Extract the (X, Y) coordinate from the center of the cell holding the provided text.  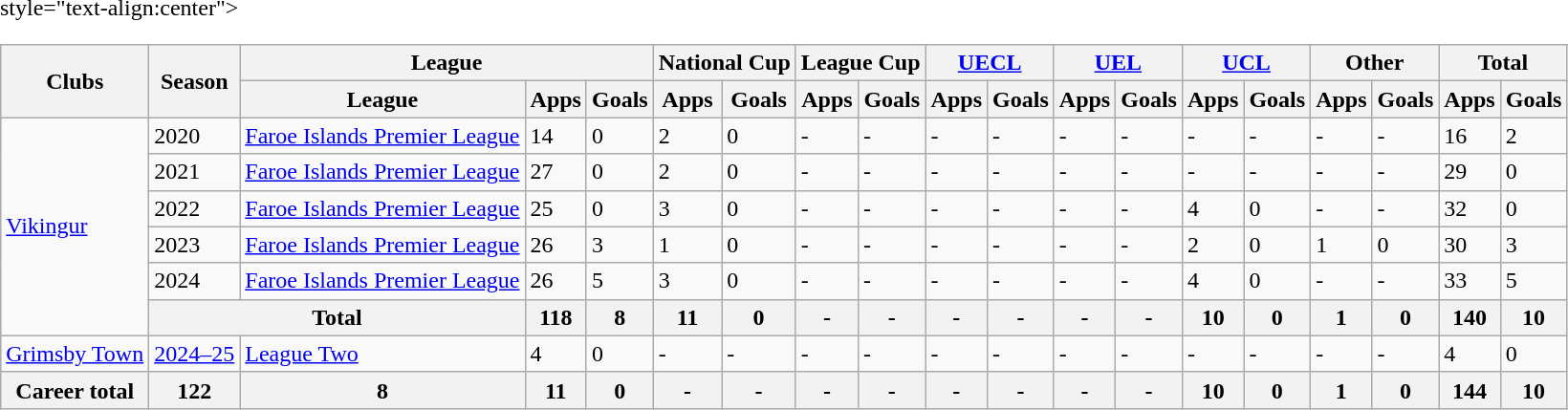
30 (1470, 245)
2024–25 (195, 354)
118 (555, 317)
32 (1470, 208)
UECL (990, 63)
Clubs (75, 81)
National Cup (725, 63)
25 (555, 208)
33 (1470, 281)
2024 (195, 281)
2022 (195, 208)
Season (195, 81)
144 (1470, 390)
2021 (195, 172)
UEL (1118, 63)
27 (555, 172)
Grimsby Town (75, 354)
Career total (75, 390)
16 (1470, 136)
122 (195, 390)
Vikingur (75, 227)
29 (1470, 172)
Other (1375, 63)
League Cup (860, 63)
140 (1470, 317)
UCL (1246, 63)
2023 (195, 245)
League Two (382, 354)
2020 (195, 136)
14 (555, 136)
